Scan for the cell matching the given text and deliver its (x, y) coordinate at center. 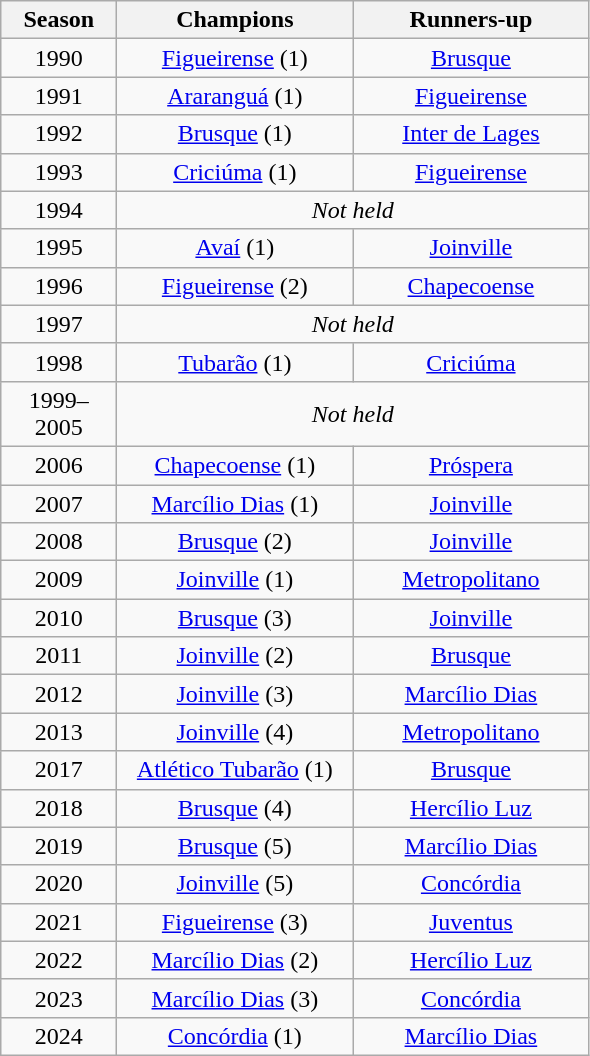
Brusque (1) (235, 134)
2006 (59, 465)
Tubarão (1) (235, 362)
Joinville (5) (235, 884)
Figueirense (2) (235, 286)
2023 (59, 998)
Marcílio Dias (1) (235, 503)
Brusque (3) (235, 618)
Juventus (471, 922)
1991 (59, 96)
Concórdia (1) (235, 1036)
Joinville (1) (235, 580)
1995 (59, 248)
2021 (59, 922)
1994 (59, 210)
Figueirense (3) (235, 922)
1990 (59, 58)
2010 (59, 618)
1999–2005 (59, 414)
Atlético Tubarão (1) (235, 770)
2019 (59, 846)
Figueirense (1) (235, 58)
Brusque (2) (235, 542)
2012 (59, 694)
1992 (59, 134)
1993 (59, 172)
2013 (59, 732)
Criciúma (1) (235, 172)
2018 (59, 808)
Joinville (4) (235, 732)
1997 (59, 324)
Chapecoense (471, 286)
Próspera (471, 465)
Brusque (5) (235, 846)
2008 (59, 542)
Champions (235, 20)
Season (59, 20)
Joinville (2) (235, 656)
Chapecoense (1) (235, 465)
2007 (59, 503)
2022 (59, 960)
2020 (59, 884)
Araranguá (1) (235, 96)
2024 (59, 1036)
Inter de Lages (471, 134)
2011 (59, 656)
2017 (59, 770)
1996 (59, 286)
2009 (59, 580)
Brusque (4) (235, 808)
Runners-up (471, 20)
1998 (59, 362)
Avaí (1) (235, 248)
Marcílio Dias (2) (235, 960)
Criciúma (471, 362)
Marcílio Dias (3) (235, 998)
Joinville (3) (235, 694)
